Return [X, Y] of the center of cell containing provided text 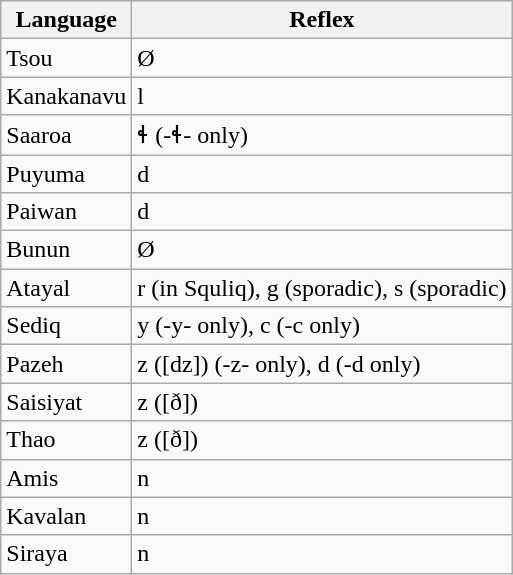
Sediq [66, 326]
Kanakanavu [66, 96]
Saaroa [66, 135]
Thao [66, 440]
ɬ (-ɬ- only) [322, 135]
Paiwan [66, 212]
Amis [66, 478]
Tsou [66, 58]
Reflex [322, 20]
Puyuma [66, 173]
y (-y- only), c (-c only) [322, 326]
Saisiyat [66, 402]
Atayal [66, 288]
Bunun [66, 250]
r (in Squliq), g (sporadic), s (sporadic) [322, 288]
z ([dz]) (-z- only), d (-d only) [322, 364]
Kavalan [66, 516]
Pazeh [66, 364]
Siraya [66, 554]
l [322, 96]
Language [66, 20]
